Detect which cell encompasses the target text, then output its (x, y) center coordinate. 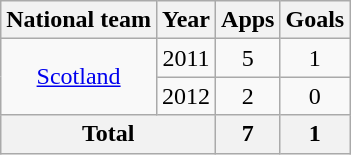
2011 (186, 58)
7 (248, 134)
Scotland (79, 77)
0 (315, 96)
2 (248, 96)
National team (79, 20)
Year (186, 20)
Total (108, 134)
Goals (315, 20)
Apps (248, 20)
5 (248, 58)
2012 (186, 96)
